Provide the [X, Y] coordinate of the cell's center where the given text is located.  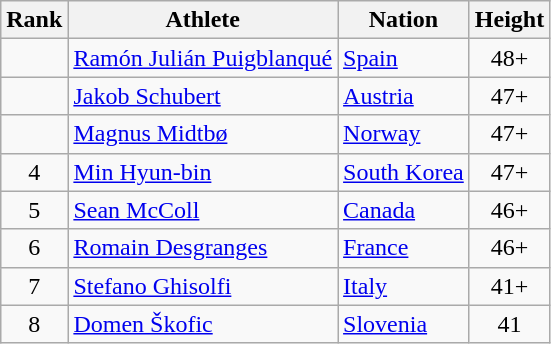
Domen Škofic [203, 324]
Nation [404, 20]
Austria [404, 96]
48+ [509, 58]
Slovenia [404, 324]
Ramón Julián Puigblanqué [203, 58]
Rank [34, 20]
41+ [509, 286]
41 [509, 324]
6 [34, 248]
Romain Desgranges [203, 248]
Athlete [203, 20]
Sean McColl [203, 210]
France [404, 248]
Norway [404, 134]
Min Hyun-bin [203, 172]
8 [34, 324]
South Korea [404, 172]
Stefano Ghisolfi [203, 286]
Canada [404, 210]
5 [34, 210]
Magnus Midtbø [203, 134]
4 [34, 172]
7 [34, 286]
Spain [404, 58]
Italy [404, 286]
Height [509, 20]
Jakob Schubert [203, 96]
